Return the (X, Y) coordinate for the center point of the cell that contains the specified text.  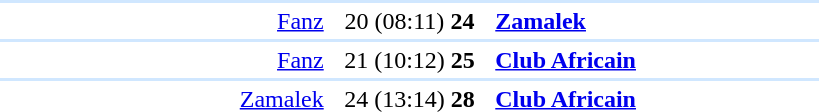
21 (10:12) 25 (410, 60)
Zamalek (656, 21)
Club Africain (656, 60)
20 (08:11) 24 (410, 21)
